Output the (x, y) coordinate of the center of the cell containing the given text.  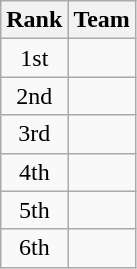
1st (34, 58)
2nd (34, 96)
Team (102, 20)
3rd (34, 134)
Rank (34, 20)
4th (34, 172)
5th (34, 210)
6th (34, 248)
